Detect which cell encompasses the target text, then output its [X, Y] center coordinate. 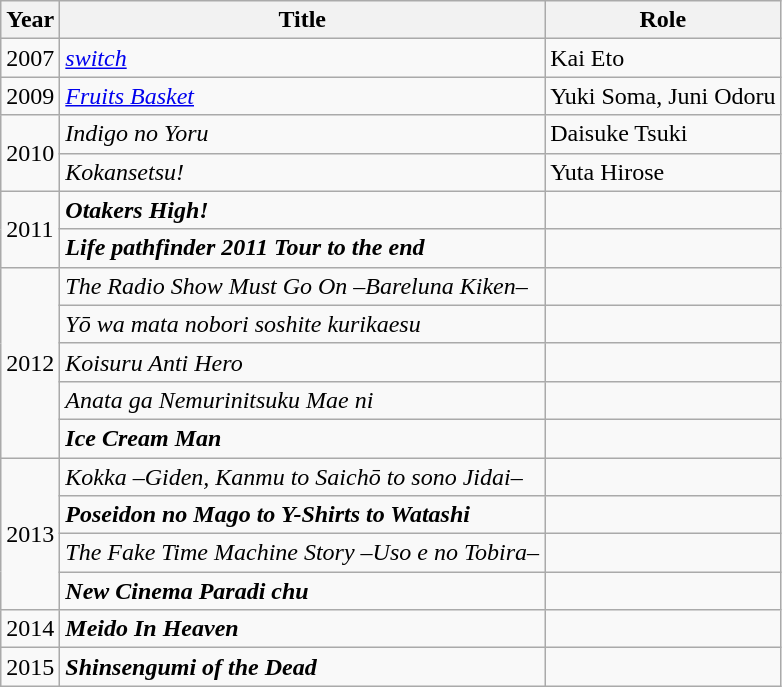
Anata ga Nemurinitsuku Mae ni [302, 400]
Koisuru Anti Hero [302, 362]
Indigo no Yoru [302, 134]
Role [663, 20]
Life pathfinder 2011 Tour to the end [302, 248]
The Fake Time Machine Story –Uso e no Tobira– [302, 553]
Ice Cream Man [302, 438]
Otakers High! [302, 210]
2013 [30, 534]
Kai Eto [663, 58]
New Cinema Paradi chu [302, 591]
2014 [30, 629]
Poseidon no Mago to Y-Shirts to Watashi [302, 515]
2007 [30, 58]
2012 [30, 362]
Meido In Heaven [302, 629]
Kokansetsu! [302, 172]
2015 [30, 667]
Yuta Hirose [663, 172]
The Radio Show Must Go On –Bareluna Kiken– [302, 286]
Year [30, 20]
Yuki Soma, Juni Odoru [663, 96]
2010 [30, 153]
switch [302, 58]
Yō wa mata nobori soshite kurikaesu [302, 324]
Kokka –Giden, Kanmu to Saichō to sono Jidai– [302, 477]
Title [302, 20]
Shinsengumi of the Dead [302, 667]
Daisuke Tsuki [663, 134]
2009 [30, 96]
Fruits Basket [302, 96]
2011 [30, 229]
